From the cell containing the given text, extract its center point as (x, y) coordinate. 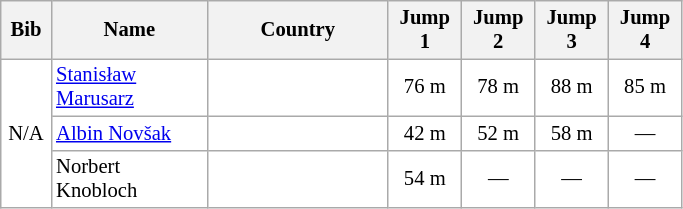
76 m (424, 87)
Jump 3 (572, 29)
Jump 4 (645, 29)
N/A (26, 132)
58 m (572, 133)
Bib (26, 29)
85 m (645, 87)
Country (298, 29)
Albin Novšak (129, 133)
88 m (572, 87)
54 m (424, 179)
52 m (498, 133)
Jump 2 (498, 29)
Stanisław Marusarz (129, 87)
78 m (498, 87)
42 m (424, 133)
Name (129, 29)
Norbert Knobloch (129, 179)
Jump 1 (424, 29)
